For the text-containing cell, return its midpoint in (X, Y) coordinate format. 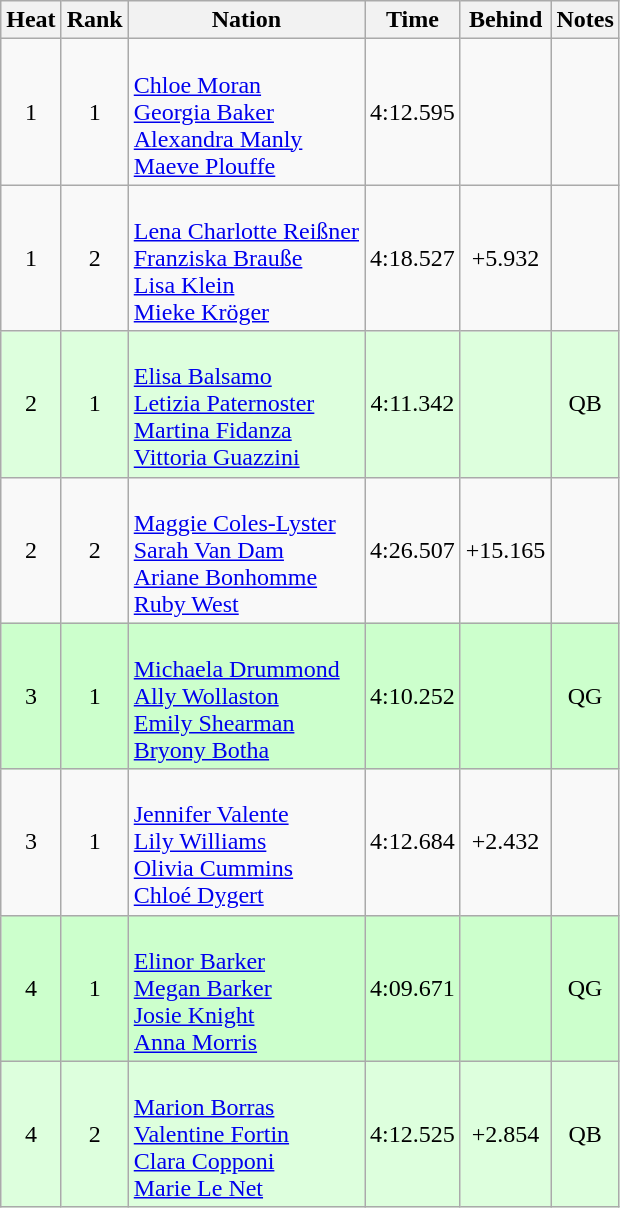
Elisa BalsamoLetizia PaternosterMartina FidanzaVittoria Guazzini (246, 404)
4:26.507 (413, 550)
Michaela DrummondAlly WollastonEmily ShearmanBryony Botha (246, 696)
Nation (246, 20)
Marion BorrasValentine FortinClara CopponiMarie Le Net (246, 1134)
Jennifer ValenteLily WilliamsOlivia CumminsChloé Dygert (246, 842)
4:18.527 (413, 258)
Time (413, 20)
Heat (31, 20)
+2.854 (506, 1134)
Elinor BarkerMegan BarkerJosie KnightAnna Morris (246, 988)
4:09.671 (413, 988)
4:12.595 (413, 112)
4:11.342 (413, 404)
Rank (94, 20)
+5.932 (506, 258)
4:12.684 (413, 842)
Maggie Coles-LysterSarah Van DamAriane BonhommeRuby West (246, 550)
Behind (506, 20)
Lena Charlotte ReißnerFranziska BraußeLisa KleinMieke Kröger (246, 258)
Notes (585, 20)
+15.165 (506, 550)
4:10.252 (413, 696)
+2.432 (506, 842)
4:12.525 (413, 1134)
Chloe MoranGeorgia BakerAlexandra ManlyMaeve Plouffe (246, 112)
